Identify which cell holds the provided text, then report its [X, Y] central coordinate. 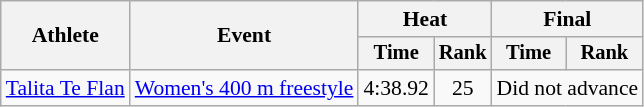
Event [244, 36]
Talita Te Flan [66, 88]
25 [463, 88]
Heat [424, 19]
Final [568, 19]
Did not advance [568, 88]
4:38.92 [396, 88]
Athlete [66, 36]
Women's 400 m freestyle [244, 88]
